Return the [x, y] coordinate for the center point of the cell that contains the specified text.  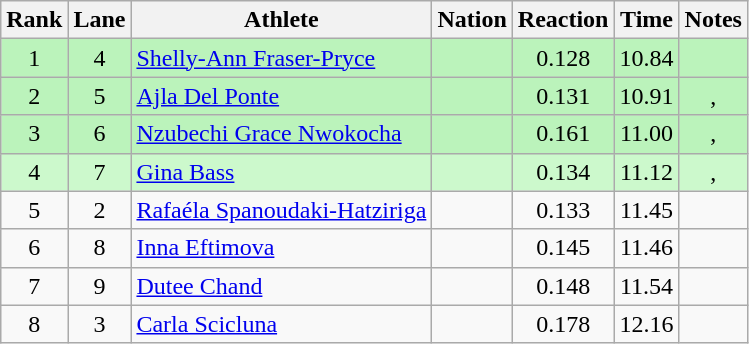
Ajla Del Ponte [282, 96]
Carla Scicluna [282, 324]
11.46 [646, 248]
0.131 [563, 96]
0.148 [563, 286]
10.84 [646, 58]
Inna Eftimova [282, 248]
Dutee Chand [282, 286]
Nation [472, 20]
0.134 [563, 172]
12.16 [646, 324]
Notes [713, 20]
10.91 [646, 96]
0.161 [563, 134]
11.12 [646, 172]
11.45 [646, 210]
Gina Bass [282, 172]
0.133 [563, 210]
Rafaéla Spanoudaki-Hatziriga [282, 210]
Athlete [282, 20]
Lane [100, 20]
Reaction [563, 20]
0.178 [563, 324]
Rank [34, 20]
0.145 [563, 248]
Shelly-Ann Fraser-Pryce [282, 58]
Time [646, 20]
Nzubechi Grace Nwokocha [282, 134]
11.54 [646, 286]
0.128 [563, 58]
9 [100, 286]
11.00 [646, 134]
1 [34, 58]
